Scan for the cell matching the given text and deliver its (x, y) coordinate at center. 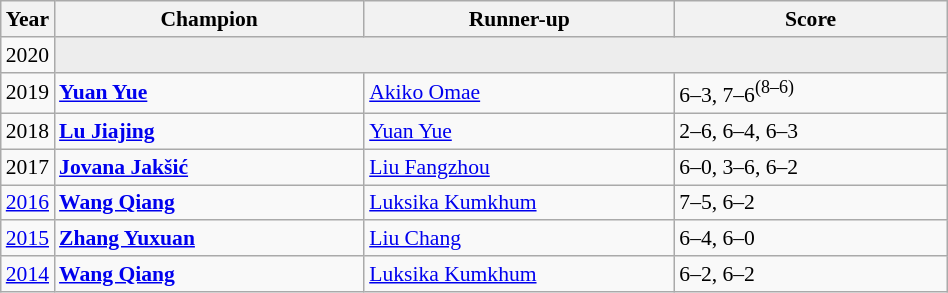
Score (810, 19)
2015 (28, 239)
Zhang Yuxuan (209, 239)
Liu Fangzhou (519, 167)
6–3, 7–6(8–6) (810, 92)
Champion (209, 19)
Lu Jiajing (209, 132)
6–0, 3–6, 6–2 (810, 167)
2014 (28, 274)
7–5, 6–2 (810, 203)
6–4, 6–0 (810, 239)
Runner-up (519, 19)
Akiko Omae (519, 92)
Jovana Jakšić (209, 167)
Liu Chang (519, 239)
Year (28, 19)
2016 (28, 203)
2019 (28, 92)
2020 (28, 55)
2017 (28, 167)
2–6, 6–4, 6–3 (810, 132)
6–2, 6–2 (810, 274)
2018 (28, 132)
